Locate the cell with the specified text and output its (x, y) center coordinate. 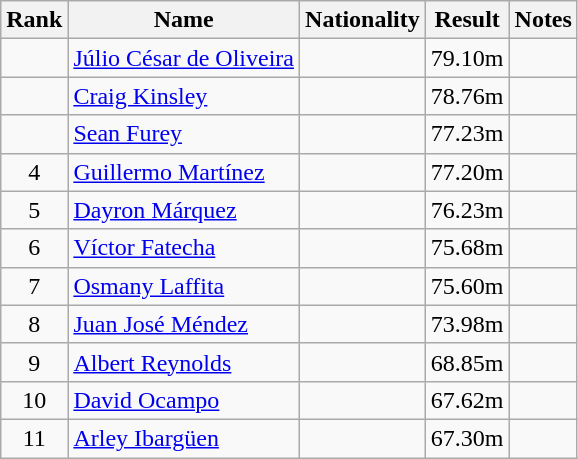
11 (34, 438)
77.23m (467, 134)
Nationality (363, 20)
7 (34, 286)
6 (34, 248)
75.68m (467, 248)
79.10m (467, 58)
8 (34, 324)
78.76m (467, 96)
Osmany Laffita (184, 286)
Dayron Márquez (184, 210)
73.98m (467, 324)
Júlio César de Oliveira (184, 58)
67.30m (467, 438)
Notes (543, 20)
Guillermo Martínez (184, 172)
77.20m (467, 172)
Víctor Fatecha (184, 248)
9 (34, 362)
Juan José Méndez (184, 324)
Rank (34, 20)
4 (34, 172)
Name (184, 20)
75.60m (467, 286)
Sean Furey (184, 134)
Arley Ibargüen (184, 438)
5 (34, 210)
Craig Kinsley (184, 96)
67.62m (467, 400)
Albert Reynolds (184, 362)
10 (34, 400)
76.23m (467, 210)
David Ocampo (184, 400)
68.85m (467, 362)
Result (467, 20)
